Return (X, Y) of the center of cell containing provided text 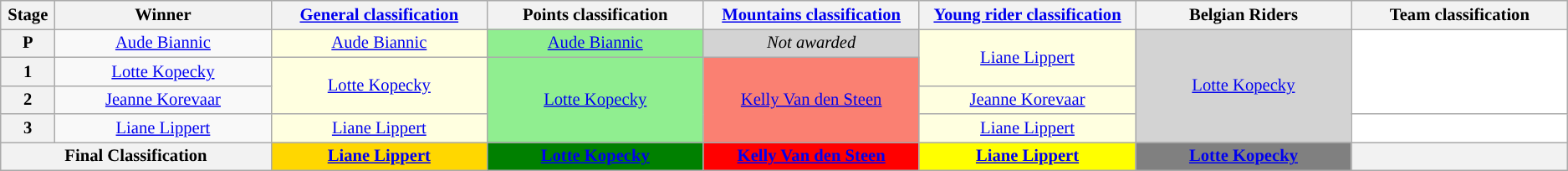
P (28, 43)
Stage (28, 14)
1 (28, 71)
2 (28, 100)
Not awarded (811, 43)
Young rider classification (1027, 14)
3 (28, 128)
Final Classification (135, 156)
General classification (379, 14)
Winner (163, 14)
Points classification (595, 14)
Team classification (1459, 14)
Belgian Riders (1244, 14)
Mountains classification (811, 14)
